Find where the given text appears and provide that cell's center as (x, y) coordinate. 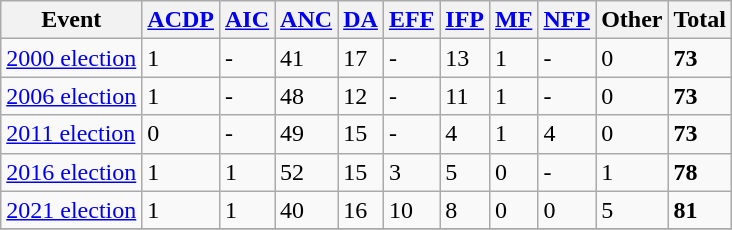
ANC (306, 20)
8 (465, 210)
Other (632, 20)
49 (306, 134)
11 (465, 96)
40 (306, 210)
17 (361, 58)
52 (306, 172)
Total (700, 20)
48 (306, 96)
NFP (567, 20)
81 (700, 210)
2021 election (72, 210)
3 (411, 172)
AIC (246, 20)
EFF (411, 20)
16 (361, 210)
2016 election (72, 172)
41 (306, 58)
10 (411, 210)
2006 election (72, 96)
Event (72, 20)
MF (513, 20)
2011 election (72, 134)
2000 election (72, 58)
13 (465, 58)
ACDP (181, 20)
78 (700, 172)
DA (361, 20)
12 (361, 96)
IFP (465, 20)
